Find where the given text appears and provide that cell's center as (X, Y) coordinate. 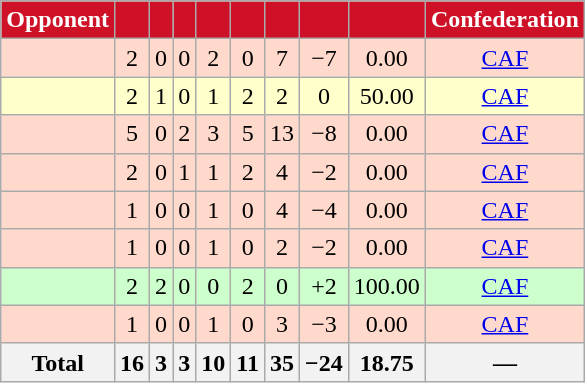
35 (282, 362)
18.75 (386, 362)
11 (248, 362)
50.00 (386, 96)
Confederation (504, 20)
−24 (324, 362)
−3 (324, 324)
−8 (324, 134)
100.00 (386, 286)
7 (282, 58)
Total (58, 362)
13 (282, 134)
10 (214, 362)
+2 (324, 286)
−4 (324, 210)
16 (132, 362)
— (504, 362)
−7 (324, 58)
Opponent (58, 20)
